Find where the given text appears and provide that cell's center as (x, y) coordinate. 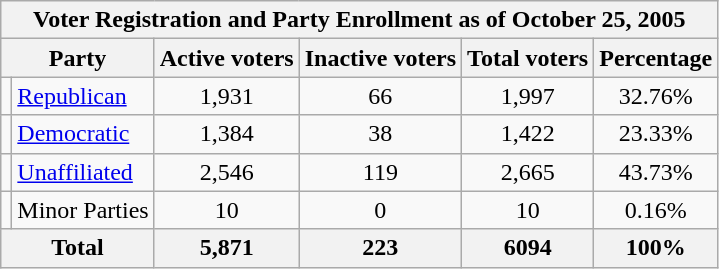
Republican (83, 96)
1,931 (226, 96)
Inactive voters (380, 58)
Total (78, 248)
1,384 (226, 134)
32.76% (656, 96)
Percentage (656, 58)
6094 (528, 248)
2,665 (528, 172)
43.73% (656, 172)
0 (380, 210)
5,871 (226, 248)
119 (380, 172)
23.33% (656, 134)
1,997 (528, 96)
Voter Registration and Party Enrollment as of October 25, 2005 (360, 20)
0.16% (656, 210)
Total voters (528, 58)
2,546 (226, 172)
1,422 (528, 134)
Democratic (83, 134)
Active voters (226, 58)
Unaffiliated (83, 172)
Minor Parties (83, 210)
Party (78, 58)
66 (380, 96)
223 (380, 248)
38 (380, 134)
100% (656, 248)
